Determine the [x, y] coordinate at the center of the cell enclosing the given text.  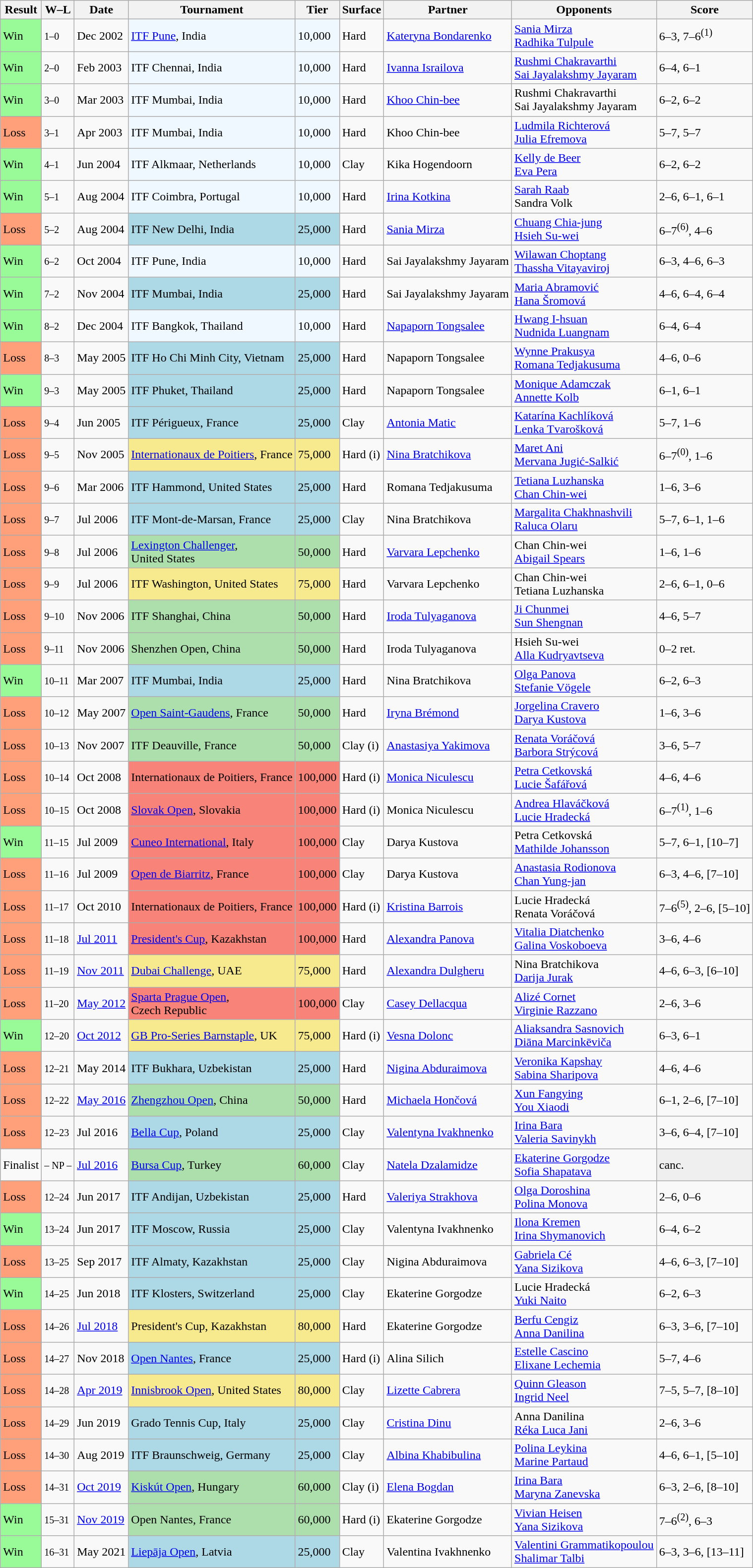
GB Pro-Series Barnstaple, UK [212, 1035]
Bella Cup, Poland [212, 1133]
Open Saint-Gaudens, France [212, 713]
9–4 [58, 422]
Anastasiya Yakimova [448, 745]
ITF Deauville, France [212, 745]
Oct 2010 [101, 906]
14–30 [58, 1455]
Ludmila Richterová Julia Efremova [584, 132]
5–7, 1–6 [704, 422]
Lizette Cabrera [448, 1390]
14–26 [58, 1326]
– NP – [58, 1164]
6–4, 6–2 [704, 1229]
May 2016 [101, 1100]
Tetiana Luzhanska Chan Chin-wei [584, 487]
Sania Mirza [448, 229]
ITF Phuket, Thailand [212, 390]
Monique Adamczak Annette Kolb [584, 390]
Zhengzhou Open, China [212, 1100]
7–6(2), 6–3 [704, 1519]
7–2 [58, 294]
1–6, 1–6 [704, 551]
Vesna Dolonc [448, 1035]
ITF Almaty, Kazakhstan [212, 1262]
Open de Biarritz, France [212, 874]
9–6 [58, 487]
6–4, 6–4 [704, 325]
Alina Silich [448, 1358]
7–6(5), 2–6, [5–10] [704, 906]
Andrea Hlaváčková Lucie Hradecká [584, 809]
7–5, 5–7, [8–10] [704, 1390]
Vitalia Diatchenko Galina Voskoboeva [584, 939]
Jun 2004 [101, 165]
Tournament [212, 10]
Shenzhen Open, China [212, 649]
Albina Khabibulina [448, 1455]
Olga Doroshina Polina Monova [584, 1197]
ITF Klosters, Switzerland [212, 1293]
Nov 2005 [101, 455]
6–3, 3–6, [7–10] [704, 1326]
Wynne Prakusya Romana Tedjakusuma [584, 358]
6–3, 7–6(1) [704, 36]
10–11 [58, 680]
Alexandra Dulgheru [448, 971]
Lucie Hradecká Yuki Naito [584, 1293]
3–6, 5–7 [704, 745]
14–29 [58, 1422]
Berfu Cengiz Anna Danilina [584, 1326]
Valeriya Strakhova [448, 1197]
Gabriela Cé Yana Sizikova [584, 1262]
Antonia Matic [448, 422]
Ilona Kremen Irina Shymanovich [584, 1229]
2–6, 0–6 [704, 1197]
ITF Mont-de-Marsan, France [212, 520]
Margalita Chakhnashvili Raluca Olaru [584, 520]
Ivanna Israilova [448, 67]
canc. [704, 1164]
6–7(6), 4–6 [704, 229]
1–0 [58, 36]
Anna Danilina Réka Luca Jani [584, 1422]
4–1 [58, 165]
10–14 [58, 778]
Sep 2017 [101, 1262]
ITF Washington, United States [212, 584]
Feb 2003 [101, 67]
ITF Shanghai, China [212, 616]
Jorgelina Cravero Darya Kustova [584, 713]
6–3, 3–6, [13–11] [704, 1552]
Jul 2018 [101, 1326]
6–7(0), 1–6 [704, 455]
ITF Chennai, India [212, 67]
5–7, 6–1, 1–6 [704, 520]
5–7, 4–6 [704, 1358]
Vivian Heisen Yana Sizikova [584, 1519]
10–15 [58, 809]
13–25 [58, 1262]
16–31 [58, 1552]
Kelly de Beer Eva Pera [584, 165]
6–3, 6–1 [704, 1035]
Hsieh Su-wei Alla Kudryavtseva [584, 649]
Alexandra Panova [448, 939]
9–3 [58, 390]
Oct 2019 [101, 1488]
Alizé Cornet Virginie Razzano [584, 1004]
Mar 2007 [101, 680]
May 2007 [101, 713]
Renata Voráčová Barbora Strýcová [584, 745]
Ji Chunmei Sun Shengnan [584, 616]
5–1 [58, 196]
Dec 2004 [101, 325]
11–20 [58, 1004]
Score [704, 10]
ITF Bangkok, Thailand [212, 325]
3–1 [58, 132]
ITF Alkmaar, Netherlands [212, 165]
9–10 [58, 616]
Lexington Challenger, United States [212, 551]
Opponents [584, 10]
Maret Ani Mervana Jugić-Salkić [584, 455]
Casey Dellacqua [448, 1004]
Bursa Cup, Turkey [212, 1164]
11–17 [58, 906]
8–3 [58, 358]
10–12 [58, 713]
Veronika Kapshay Sabina Sharipova [584, 1068]
May 2021 [101, 1552]
ITF Moscow, Russia [212, 1229]
Mar 2006 [101, 487]
Sparta Prague Open, Czech Republic [212, 1004]
3–6, 6–4, [7–10] [704, 1133]
Cristina Dinu [448, 1422]
11–16 [58, 874]
Olga Panova Stefanie Vögele [584, 680]
Apr 2003 [101, 132]
4–6, 5–7 [704, 616]
Finalist [21, 1164]
3–0 [58, 100]
Polina Leykina Marine Partaud [584, 1455]
6–4, 6–1 [704, 67]
Liepāja Open, Latvia [212, 1552]
6–1, 6–1 [704, 390]
2–6, 6–1, 0–6 [704, 584]
Nov 2007 [101, 745]
Quinn Gleason Ingrid Neel [584, 1390]
Nov 2004 [101, 294]
Oct 2004 [101, 261]
0–2 ret. [704, 649]
11–15 [58, 842]
Aliaksandra Sasnovich Diāna Marcinkēviča [584, 1035]
Nov 2011 [101, 971]
Katarína Kachlíková Lenka Tvarošková [584, 422]
12–20 [58, 1035]
ITF Braunschweig, Germany [212, 1455]
9–5 [58, 455]
12–21 [58, 1068]
Natela Dzalamidze [448, 1164]
Jun 2005 [101, 422]
Michaela Hončová [448, 1100]
Cuneo International, Italy [212, 842]
Irina Kotkina [448, 196]
ITF Hammond, United States [212, 487]
Kristina Barrois [448, 906]
Maria Abramović Hana Šromová [584, 294]
6–2 [58, 261]
Chan Chin-wei Tetiana Luzhanska [584, 584]
ITF Andijan, Uzbekistan [212, 1197]
5–7, 5–7 [704, 132]
Hwang I-hsuan Nudnida Luangnam [584, 325]
ITF Bukhara, Uzbekistan [212, 1068]
Partner [448, 10]
Oct 2012 [101, 1035]
12–23 [58, 1133]
14–25 [58, 1293]
Petra Cetkovská Mathilde Johansson [584, 842]
3–6, 4–6 [704, 939]
Valentini Grammatikopoulou Shalimar Talbi [584, 1552]
Chan Chin-wei Abigail Spears [584, 551]
Valentina Ivakhnenko [448, 1552]
9–8 [58, 551]
12–22 [58, 1100]
Sarah Raab Sandra Volk [584, 196]
5–2 [58, 229]
6–1, 2–6, [7–10] [704, 1100]
Ekaterine Gorgodze Sofia Shapatava [584, 1164]
2–6, 6–1, 6–1 [704, 196]
May 2014 [101, 1068]
6–3, 4–6, 6–3 [704, 261]
Petra Cetkovská Lucie Šafářová [584, 778]
ITF Coimbra, Portugal [212, 196]
Chuang Chia-jung Hsieh Su-wei [584, 229]
11–18 [58, 939]
Kika Hogendoorn [448, 165]
Apr 2019 [101, 1390]
Irina Bara Valeria Savinykh [584, 1133]
4–6, 6–4, 6–4 [704, 294]
14–27 [58, 1358]
Iryna Brémond [448, 713]
Date [101, 10]
6–7(1), 1–6 [704, 809]
4–6, 6–3, [7–10] [704, 1262]
Sania Mirza Radhika Tulpule [584, 36]
2–0 [58, 67]
6–3, 4–6, [7–10] [704, 874]
5–7, 6–1, [10–7] [704, 842]
14–28 [58, 1390]
Mar 2003 [101, 100]
Jul 2011 [101, 939]
Jun 2019 [101, 1422]
4–6, 0–6 [704, 358]
12–24 [58, 1197]
4–6, 6–1, [5–10] [704, 1455]
Dubai Challenge, UAE [212, 971]
Innisbrook Open, United States [212, 1390]
Irina Bara Maryna Zanevska [584, 1488]
10–13 [58, 745]
9–11 [58, 649]
Slovak Open, Slovakia [212, 809]
Anastasia Rodionova Chan Yung-jan [584, 874]
15–31 [58, 1519]
4–6, 6–3, [6–10] [704, 971]
Nov 2019 [101, 1519]
13–24 [58, 1229]
11–19 [58, 971]
Wilawan Choptang Thassha Vitayaviroj [584, 261]
Xun Fangying You Xiaodi [584, 1100]
May 2012 [101, 1004]
Dec 2002 [101, 36]
8–2 [58, 325]
W–L [58, 10]
Tier [317, 10]
Nov 2018 [101, 1358]
Result [21, 10]
Estelle Cascino Elixane Lechemia [584, 1358]
Kiskút Open, Hungary [212, 1488]
Kateryna Bondarenko [448, 36]
Lucie Hradecká Renata Voráčová [584, 906]
9–9 [58, 584]
Jun 2018 [101, 1293]
ITF Ho Chi Minh City, Vietnam [212, 358]
ITF Périgueux, France [212, 422]
Nina Bratchikova Darija Jurak [584, 971]
14–31 [58, 1488]
6–3, 2–6, [8–10] [704, 1488]
9–7 [58, 520]
Elena Bogdan [448, 1488]
Romana Tedjakusuma [448, 487]
ITF New Delhi, India [212, 229]
Grado Tennis Cup, Italy [212, 1422]
Aug 2019 [101, 1455]
Surface [362, 10]
